Search for the cell housing the specified text and yield its (X, Y) center coordinate. 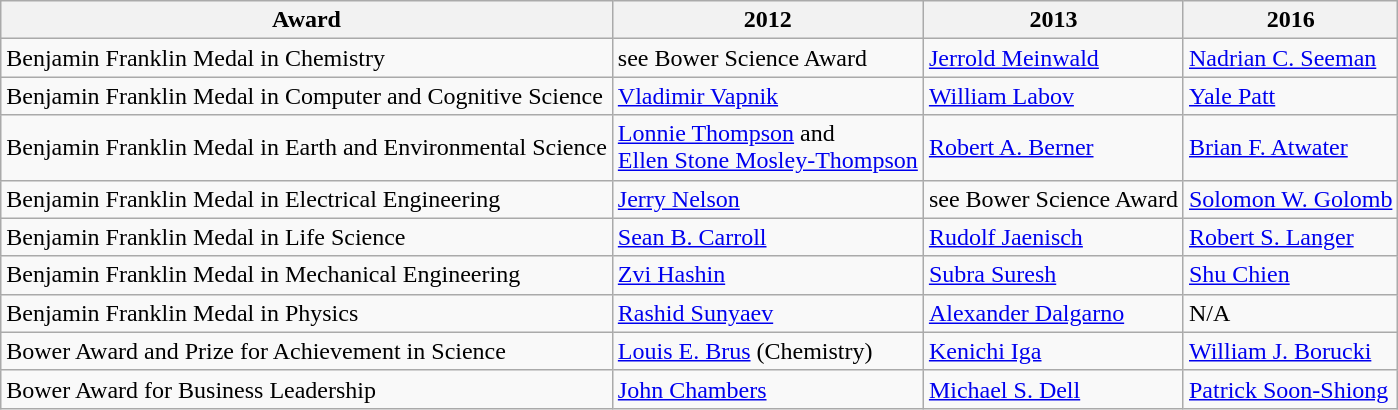
Yale Patt (1290, 96)
William J. Borucki (1290, 351)
Benjamin Franklin Medal in Physics (307, 313)
Nadrian C. Seeman (1290, 58)
Benjamin Franklin Medal in Earth and Environmental Science (307, 148)
Michael S. Dell (1053, 389)
John Chambers (768, 389)
2012 (768, 20)
Zvi Hashin (768, 275)
Patrick Soon-Shiong (1290, 389)
Robert A. Berner (1053, 148)
Jerry Nelson (768, 199)
2016 (1290, 20)
William Labov (1053, 96)
Rudolf Jaenisch (1053, 237)
Subra Suresh (1053, 275)
Benjamin Franklin Medal in Electrical Engineering (307, 199)
Lonnie Thompson andEllen Stone Mosley-Thompson (768, 148)
Shu Chien (1290, 275)
Robert S. Langer (1290, 237)
Vladimir Vapnik (768, 96)
Benjamin Franklin Medal in Mechanical Engineering (307, 275)
Award (307, 20)
Alexander Dalgarno (1053, 313)
Jerrold Meinwald (1053, 58)
Sean B. Carroll (768, 237)
Brian F. Atwater (1290, 148)
N/A (1290, 313)
2013 (1053, 20)
Bower Award for Business Leadership (307, 389)
Benjamin Franklin Medal in Computer and Cognitive Science (307, 96)
Rashid Sunyaev (768, 313)
Benjamin Franklin Medal in Life Science (307, 237)
Bower Award and Prize for Achievement in Science (307, 351)
Louis E. Brus (Chemistry) (768, 351)
Kenichi Iga (1053, 351)
Solomon W. Golomb (1290, 199)
Benjamin Franklin Medal in Chemistry (307, 58)
